Return (X, Y) of the center of cell containing provided text 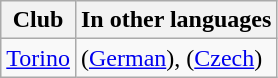
(German), (Czech) (176, 58)
Club (38, 20)
Torino (38, 58)
In other languages (176, 20)
